Identify which cell holds the provided text, then report its [X, Y] central coordinate. 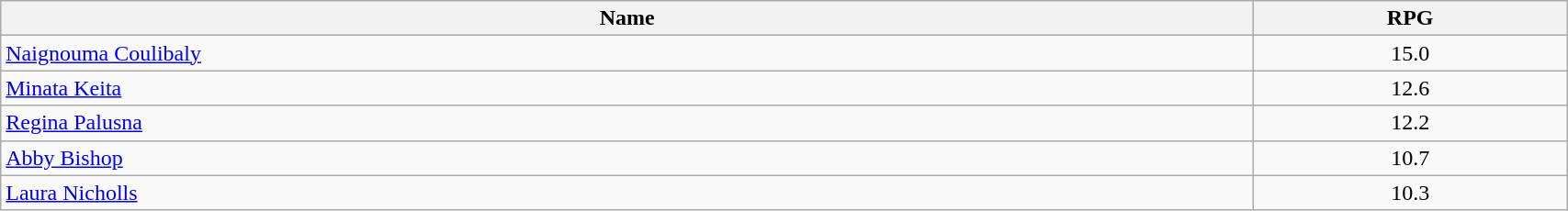
Name [627, 18]
Minata Keita [627, 88]
10.3 [1411, 193]
Abby Bishop [627, 158]
12.2 [1411, 123]
10.7 [1411, 158]
RPG [1411, 18]
Naignouma Coulibaly [627, 53]
15.0 [1411, 53]
Laura Nicholls [627, 193]
Regina Palusna [627, 123]
12.6 [1411, 88]
